Identify which cell holds the provided text, then report its [X, Y] central coordinate. 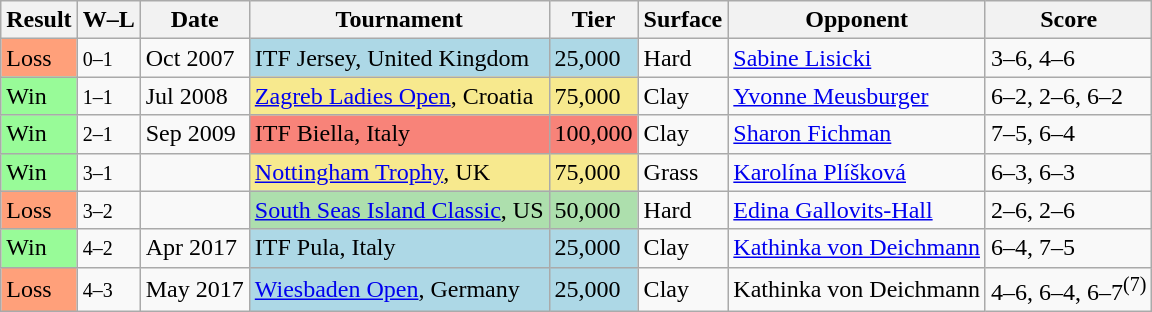
Score [1068, 20]
Result [39, 20]
50,000 [594, 210]
South Seas Island Classic, US [399, 210]
Nottingham Trophy, UK [399, 172]
Sharon Fichman [857, 134]
0–1 [108, 58]
Date [194, 20]
3–6, 4–6 [1068, 58]
Grass [683, 172]
Apr 2017 [194, 248]
Opponent [857, 20]
6–2, 2–6, 6–2 [1068, 96]
Sabine Lisicki [857, 58]
Tournament [399, 20]
Surface [683, 20]
6–4, 7–5 [1068, 248]
Yvonne Meusburger [857, 96]
Oct 2007 [194, 58]
7–5, 6–4 [1068, 134]
Edina Gallovits-Hall [857, 210]
4–6, 6–4, 6–7(7) [1068, 290]
Sep 2009 [194, 134]
ITF Pula, Italy [399, 248]
3–1 [108, 172]
ITF Jersey, United Kingdom [399, 58]
Karolína Plíšková [857, 172]
Wiesbaden Open, Germany [399, 290]
May 2017 [194, 290]
2–1 [108, 134]
3–2 [108, 210]
2–6, 2–6 [1068, 210]
Tier [594, 20]
6–3, 6–3 [1068, 172]
Jul 2008 [194, 96]
1–1 [108, 96]
Zagreb Ladies Open, Croatia [399, 96]
ITF Biella, Italy [399, 134]
W–L [108, 20]
4–3 [108, 290]
4–2 [108, 248]
100,000 [594, 134]
